Return the [x, y] coordinate for the center point of the cell that contains the specified text.  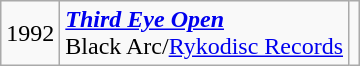
1992 [30, 34]
Third Eye OpenBlack Arc/Rykodisc Records [204, 34]
